Locate the cell with the specified text and output its (X, Y) center coordinate. 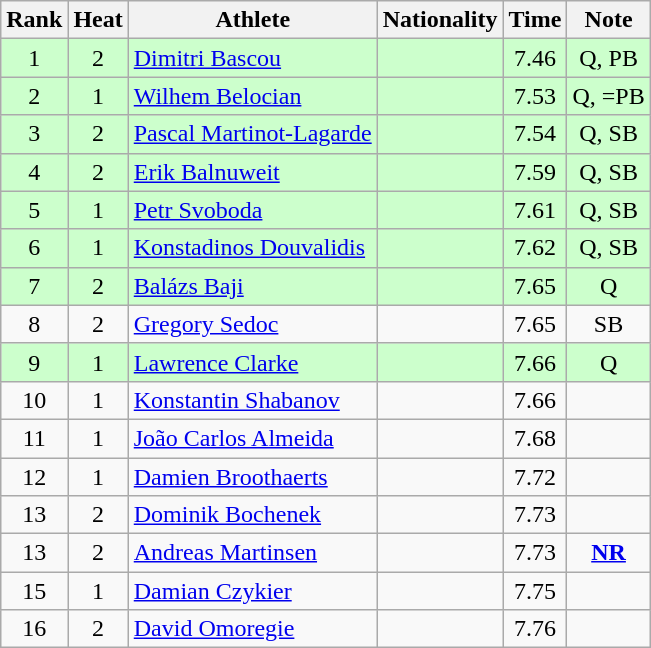
7 (34, 286)
5 (34, 210)
Dominik Bochenek (252, 515)
3 (34, 134)
12 (34, 477)
Lawrence Clarke (252, 362)
Q, =PB (608, 96)
7.75 (535, 591)
7.68 (535, 438)
7.61 (535, 210)
Andreas Martinsen (252, 553)
Heat (98, 20)
Konstadinos Douvalidis (252, 248)
Wilhem Belocian (252, 96)
Rank (34, 20)
Balázs Baji (252, 286)
7.76 (535, 629)
Q, PB (608, 58)
16 (34, 629)
7.72 (535, 477)
NR (608, 553)
7.53 (535, 96)
8 (34, 324)
Gregory Sedoc (252, 324)
6 (34, 248)
SB (608, 324)
11 (34, 438)
Damien Broothaerts (252, 477)
Dimitri Bascou (252, 58)
10 (34, 400)
Erik Balnuweit (252, 172)
David Omoregie (252, 629)
7.54 (535, 134)
4 (34, 172)
7.59 (535, 172)
Note (608, 20)
Petr Svoboda (252, 210)
Nationality (440, 20)
Konstantin Shabanov (252, 400)
9 (34, 362)
15 (34, 591)
João Carlos Almeida (252, 438)
Damian Czykier (252, 591)
7.46 (535, 58)
Time (535, 20)
Pascal Martinot-Lagarde (252, 134)
Athlete (252, 20)
7.62 (535, 248)
